Detect which cell encompasses the target text, then output its [x, y] center coordinate. 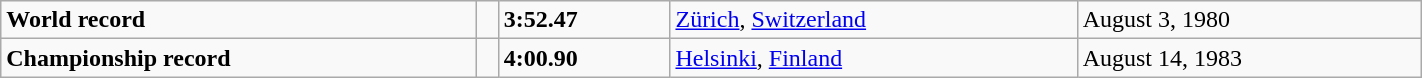
August 14, 1983 [1249, 58]
World record [238, 20]
4:00.90 [584, 58]
Helsinki, Finland [874, 58]
Championship record [238, 58]
August 3, 1980 [1249, 20]
3:52.47 [584, 20]
Zürich, Switzerland [874, 20]
